Output the (x, y) coordinate of the center of the cell containing the given text.  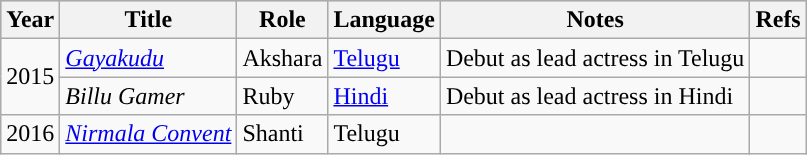
2016 (30, 134)
Role (282, 20)
Debut as lead actress in Hindi (595, 96)
Ruby (282, 96)
Title (148, 20)
Nirmala Convent (148, 134)
Gayakudu (148, 58)
Shanti (282, 134)
Notes (595, 20)
Hindi (384, 96)
Billu Gamer (148, 96)
Akshara (282, 58)
Refs (778, 20)
2015 (30, 77)
Debut as lead actress in Telugu (595, 58)
Year (30, 20)
Language (384, 20)
